For the text-containing cell, return its midpoint in (X, Y) coordinate format. 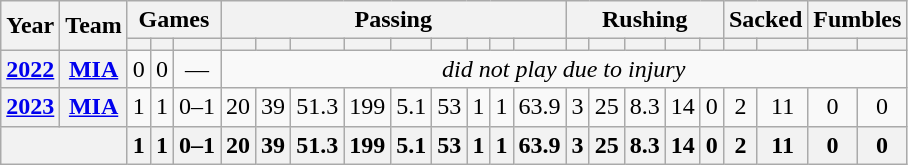
Passing (394, 20)
Year (30, 26)
— (196, 69)
Games (174, 20)
did not play due to injury (564, 69)
Rushing (644, 20)
2023 (30, 107)
2022 (30, 69)
Team (94, 26)
Fumbles (858, 20)
Sacked (765, 20)
